Pinpoint the cell where the given text exists, returning its (x, y) midpoint coordinate. 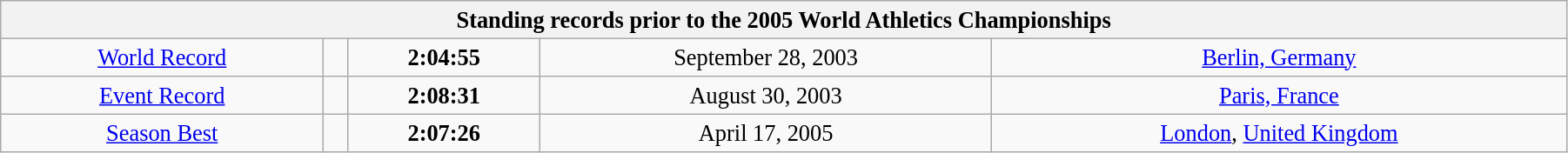
Paris, France (1279, 95)
September 28, 2003 (766, 57)
April 17, 2005 (766, 133)
August 30, 2003 (766, 95)
London, United Kingdom (1279, 133)
Season Best (162, 133)
Event Record (162, 95)
Standing records prior to the 2005 World Athletics Championships (784, 19)
2:07:26 (444, 133)
Berlin, Germany (1279, 57)
2:08:31 (444, 95)
World Record (162, 57)
2:04:55 (444, 57)
